Find where the given text appears and provide that cell's center as (X, Y) coordinate. 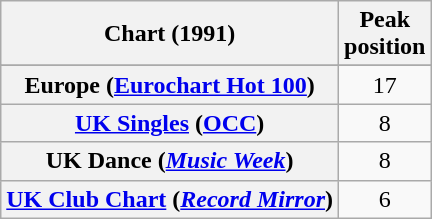
Chart (1991) (170, 34)
UK Club Chart (Record Mirror) (170, 199)
UK Dance (Music Week) (170, 161)
UK Singles (OCC) (170, 123)
17 (385, 85)
Peakposition (385, 34)
Europe (Eurochart Hot 100) (170, 85)
6 (385, 199)
